From the cell containing the given text, extract its center point as [x, y] coordinate. 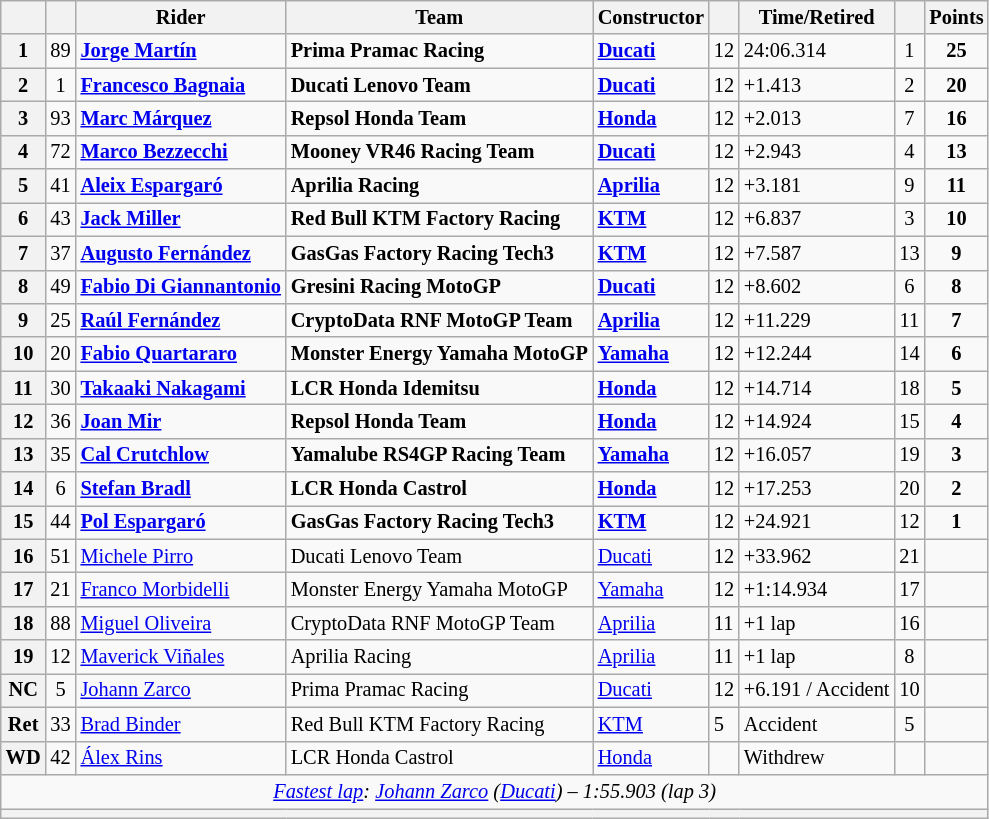
+33.962 [816, 556]
36 [61, 421]
30 [61, 388]
42 [61, 758]
Constructor [651, 17]
Pol Espargaró [181, 522]
+1:14.934 [816, 589]
Joan Mir [181, 421]
49 [61, 287]
+7.587 [816, 253]
+17.253 [816, 489]
Maverick Viñales [181, 657]
+1.413 [816, 85]
Aleix Espargaró [181, 186]
88 [61, 623]
LCR Honda Idemitsu [440, 388]
Withdrew [816, 758]
+8.602 [816, 287]
+6.191 / Accident [816, 690]
89 [61, 51]
Augusto Fernández [181, 253]
Rider [181, 17]
+12.244 [816, 354]
Brad Binder [181, 724]
+14.714 [816, 388]
Fabio Quartararo [181, 354]
Takaaki Nakagami [181, 388]
43 [61, 219]
Marco Bezzecchi [181, 152]
Mooney VR46 Racing Team [440, 152]
72 [61, 152]
Team [440, 17]
Michele Pirro [181, 556]
Álex Rins [181, 758]
33 [61, 724]
+24.921 [816, 522]
51 [61, 556]
NC [24, 690]
Stefan Bradl [181, 489]
Miguel Oliveira [181, 623]
+2.013 [816, 118]
Raúl Fernández [181, 320]
44 [61, 522]
37 [61, 253]
Marc Márquez [181, 118]
Franco Morbidelli [181, 589]
Yamalube RS4GP Racing Team [440, 455]
Jack Miller [181, 219]
+14.924 [816, 421]
Fastest lap: Johann Zarco (Ducati) – 1:55.903 (lap 3) [495, 791]
Ret [24, 724]
93 [61, 118]
WD [24, 758]
41 [61, 186]
24:06.314 [816, 51]
Points [956, 17]
+6.837 [816, 219]
+11.229 [816, 320]
Cal Crutchlow [181, 455]
Time/Retired [816, 17]
Fabio Di Giannantonio [181, 287]
Johann Zarco [181, 690]
35 [61, 455]
+16.057 [816, 455]
+2.943 [816, 152]
Jorge Martín [181, 51]
Francesco Bagnaia [181, 85]
Gresini Racing MotoGP [440, 287]
+3.181 [816, 186]
Accident [816, 724]
